Output the [X, Y] coordinate of the center of the cell containing the given text.  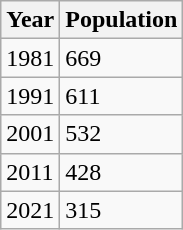
Population [122, 20]
Year [30, 20]
2001 [30, 134]
532 [122, 134]
1981 [30, 58]
315 [122, 210]
669 [122, 58]
2021 [30, 210]
2011 [30, 172]
611 [122, 96]
1991 [30, 96]
428 [122, 172]
